Pinpoint the cell where the given text exists, returning its (x, y) midpoint coordinate. 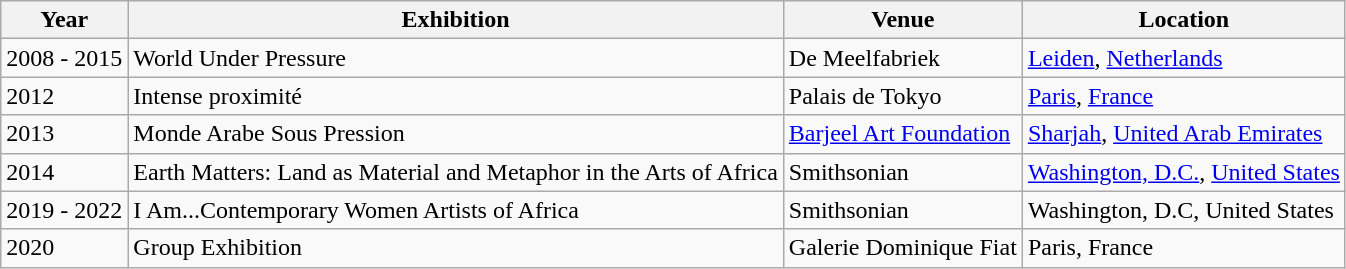
Earth Matters: Land as Material and Metaphor in the Arts of Africa (456, 172)
Intense proximité (456, 96)
De Meelfabriek (902, 58)
Palais de Tokyo (902, 96)
Galerie Dominique Fiat (902, 248)
World Under Pressure (456, 58)
2019 - 2022 (64, 210)
2013 (64, 134)
Washington, D.C, United States (1184, 210)
Group Exhibition (456, 248)
Location (1184, 20)
Venue (902, 20)
Leiden, Netherlands (1184, 58)
Washington, D.C., United States (1184, 172)
2014 (64, 172)
Monde Arabe Sous Pression (456, 134)
Year (64, 20)
2020 (64, 248)
2008 - 2015 (64, 58)
2012 (64, 96)
I Am...Contemporary Women Artists of Africa (456, 210)
Exhibition (456, 20)
Barjeel Art Foundation (902, 134)
Sharjah, United Arab Emirates (1184, 134)
